Capture the cell that displays the provided text and extract its [x, y] central coordinate. 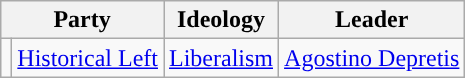
Historical Left [88, 58]
Ideology [222, 20]
Liberalism [222, 58]
Party [82, 20]
Agostino Depretis [372, 58]
Leader [372, 20]
